Provide the (X, Y) coordinate of the cell's center where the given text is located.  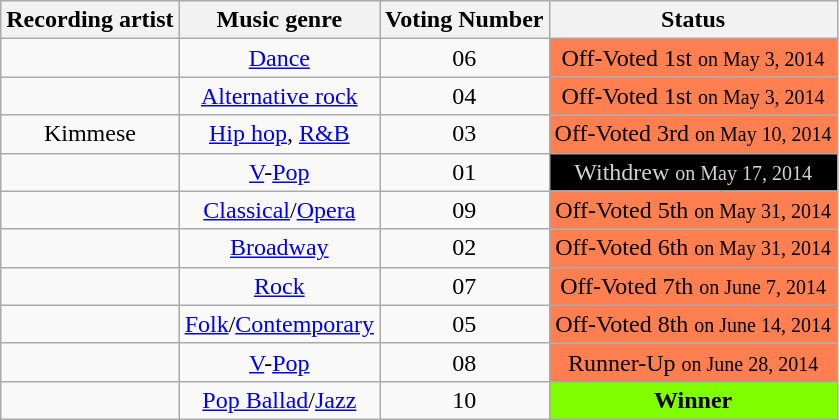
Off-Voted 7th on June 7, 2014 (693, 286)
Voting Number (465, 20)
10 (465, 400)
Classical/Opera (279, 210)
09 (465, 210)
08 (465, 362)
Winner (693, 400)
06 (465, 58)
07 (465, 286)
Off-Voted 6th on May 31, 2014 (693, 248)
01 (465, 172)
Off-Voted 3rd on May 10, 2014 (693, 134)
Runner-Up on June 28, 2014 (693, 362)
05 (465, 324)
Hip hop, R&B (279, 134)
Recording artist (90, 20)
Alternative rock (279, 96)
Music genre (279, 20)
Off-Voted 8th on June 14, 2014 (693, 324)
Folk/Contemporary (279, 324)
Dance (279, 58)
04 (465, 96)
Kimmese (90, 134)
Withdrew on May 17, 2014 (693, 172)
03 (465, 134)
Rock (279, 286)
Broadway (279, 248)
Pop Ballad/Jazz (279, 400)
02 (465, 248)
Off-Voted 5th on May 31, 2014 (693, 210)
Status (693, 20)
